Provide the (X, Y) coordinate of the cell's center where the given text is located.  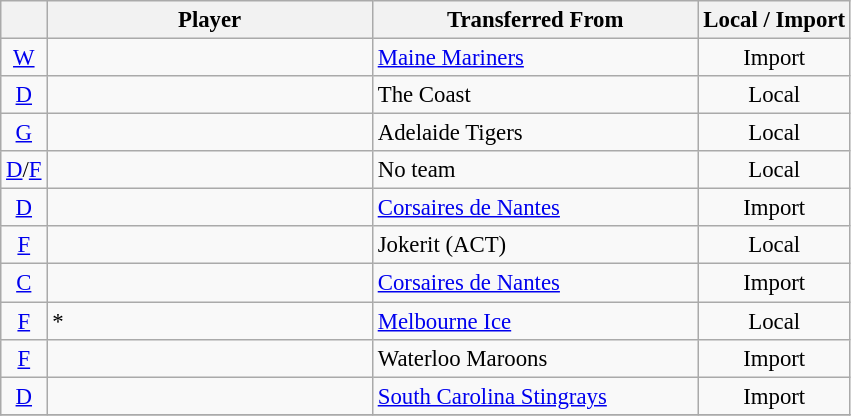
C (24, 283)
No team (535, 170)
Waterloo Maroons (535, 358)
* (210, 321)
The Coast (535, 95)
Jokerit (ACT) (535, 245)
D/F (24, 170)
South Carolina Stingrays (535, 396)
Melbourne Ice (535, 321)
Maine Mariners (535, 58)
Transferred From (535, 20)
Adelaide Tigers (535, 133)
W (24, 58)
Player (210, 20)
G (24, 133)
Local / Import (774, 20)
